Scan for the cell matching the given text and deliver its [X, Y] coordinate at center. 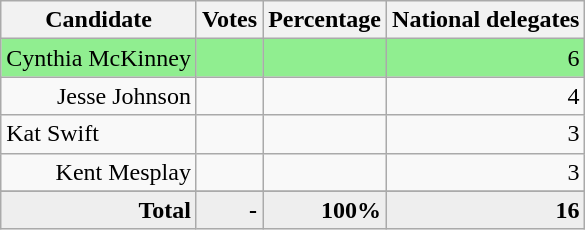
Kat Swift [99, 134]
Candidate [99, 20]
16 [486, 210]
6 [486, 58]
Cynthia McKinney [99, 58]
National delegates [486, 20]
Kent Mesplay [99, 172]
4 [486, 96]
Votes [229, 20]
Total [99, 210]
Jesse Johnson [99, 96]
- [229, 210]
Percentage [325, 20]
100% [325, 210]
